Search for the cell housing the specified text and yield its [x, y] center coordinate. 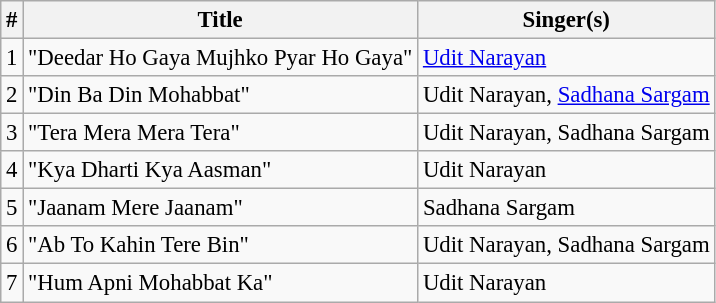
5 [12, 208]
"Kya Dharti Kya Aasman" [220, 170]
2 [12, 95]
"Tera Mera Mera Tera" [220, 133]
"Deedar Ho Gaya Mujhko Pyar Ho Gaya" [220, 58]
1 [12, 58]
Sadhana Sargam [566, 208]
6 [12, 245]
"Hum Apni Mohabbat Ka" [220, 283]
Singer(s) [566, 20]
4 [12, 170]
"Jaanam Mere Jaanam" [220, 208]
Title [220, 20]
7 [12, 283]
"Din Ba Din Mohabbat" [220, 95]
# [12, 20]
3 [12, 133]
"Ab To Kahin Tere Bin" [220, 245]
